Search for the cell housing the specified text and yield its [x, y] center coordinate. 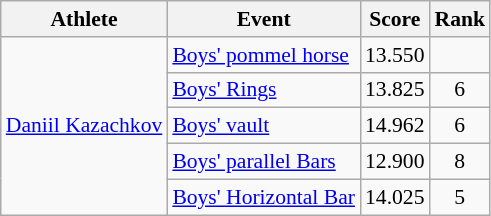
8 [460, 162]
13.550 [394, 55]
Boys' parallel Bars [264, 162]
5 [460, 197]
Daniil Kazachkov [84, 126]
13.825 [394, 90]
14.962 [394, 126]
Boys' Horizontal Bar [264, 197]
12.900 [394, 162]
Event [264, 19]
14.025 [394, 197]
Rank [460, 19]
Boys' Rings [264, 90]
Score [394, 19]
Boys' pommel horse [264, 55]
Athlete [84, 19]
Boys' vault [264, 126]
